For the text-containing cell, return its midpoint in [x, y] coordinate format. 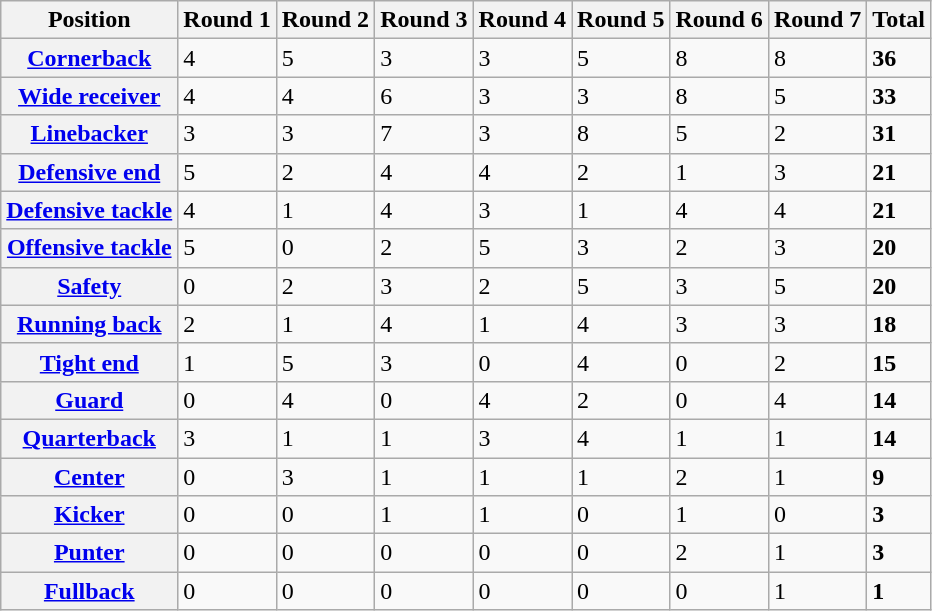
Round 1 [227, 20]
Quarterback [90, 438]
Round 6 [719, 20]
Total [899, 20]
Defensive end [90, 172]
Round 5 [621, 20]
Fullback [90, 591]
Guard [90, 400]
Round 7 [817, 20]
6 [424, 96]
Position [90, 20]
33 [899, 96]
Cornerback [90, 58]
Round 3 [424, 20]
Offensive tackle [90, 248]
Kicker [90, 515]
Wide receiver [90, 96]
9 [899, 477]
Round 2 [325, 20]
15 [899, 362]
Punter [90, 553]
31 [899, 134]
Running back [90, 324]
Tight end [90, 362]
Center [90, 477]
18 [899, 324]
7 [424, 134]
Round 4 [522, 20]
36 [899, 58]
Linebacker [90, 134]
Safety [90, 286]
Defensive tackle [90, 210]
